Output the (X, Y) coordinate of the center of the cell containing the given text.  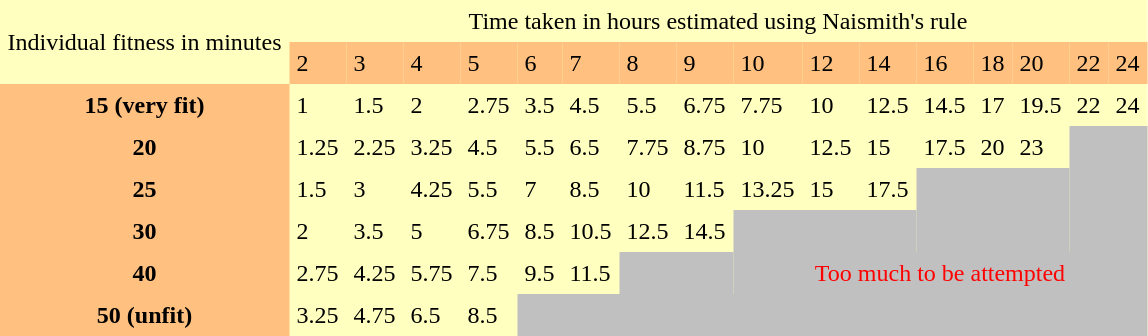
23 (1040, 147)
50 (unfit) (144, 315)
13.25 (768, 189)
2.25 (374, 147)
18 (992, 63)
Individual fitness in minutes (144, 42)
14 (888, 63)
9 (704, 63)
1.25 (318, 147)
7.5 (488, 273)
16 (944, 63)
19.5 (1040, 105)
4 (432, 63)
10.5 (590, 231)
Time taken in hours estimated using Naismith's rule (718, 21)
5.75 (432, 273)
17 (992, 105)
40 (144, 273)
1 (318, 105)
12 (830, 63)
25 (144, 189)
8 (648, 63)
9.5 (540, 273)
Too much to be attempted (940, 273)
15 (very fit) (144, 105)
6 (540, 63)
8.75 (704, 147)
30 (144, 231)
4.75 (374, 315)
